Pinpoint the cell where the given text exists, returning its [x, y] midpoint coordinate. 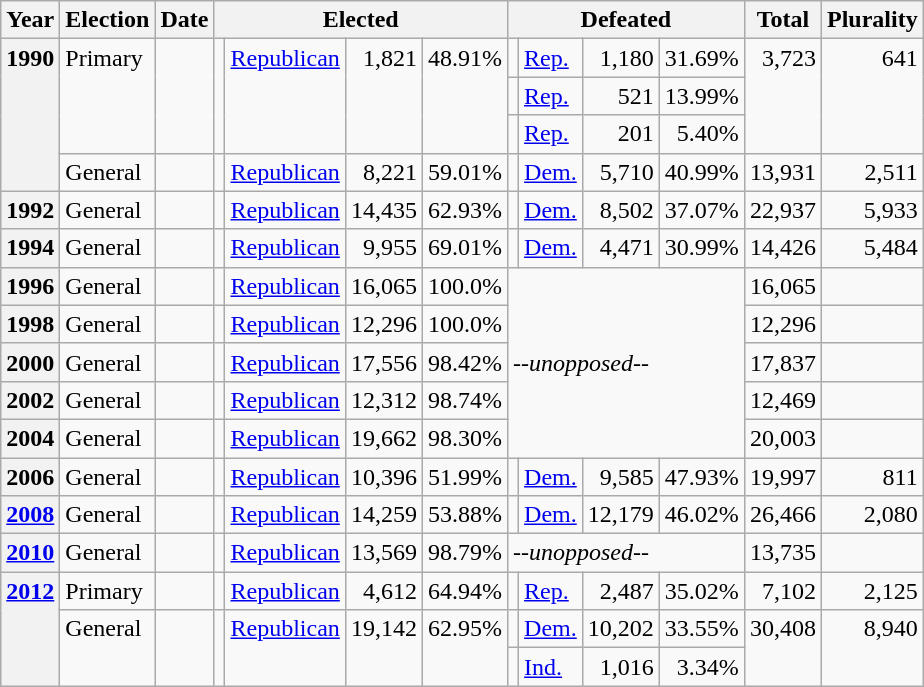
8,940 [872, 648]
1994 [30, 248]
98.79% [464, 553]
Total [782, 20]
35.02% [702, 591]
12,469 [782, 400]
Plurality [872, 20]
7,102 [782, 591]
13.99% [702, 96]
1990 [30, 115]
62.93% [464, 210]
Election [108, 20]
69.01% [464, 248]
201 [620, 134]
13,735 [782, 553]
13,569 [384, 553]
Ind. [551, 667]
4,612 [384, 591]
2,080 [872, 515]
13,931 [782, 172]
26,466 [782, 515]
8,221 [384, 172]
641 [872, 96]
14,435 [384, 210]
2,125 [872, 591]
33.55% [702, 629]
30.99% [702, 248]
17,556 [384, 362]
51.99% [464, 477]
5,933 [872, 210]
2006 [30, 477]
9,585 [620, 477]
1,180 [620, 58]
5,710 [620, 172]
62.95% [464, 648]
2008 [30, 515]
8,502 [620, 210]
1996 [30, 286]
1,821 [384, 96]
19,142 [384, 648]
Year [30, 20]
31.69% [702, 58]
1,016 [620, 667]
5,484 [872, 248]
2010 [30, 553]
53.88% [464, 515]
811 [872, 477]
40.99% [702, 172]
2000 [30, 362]
98.30% [464, 438]
Date [184, 20]
20,003 [782, 438]
14,426 [782, 248]
3,723 [782, 96]
2004 [30, 438]
17,837 [782, 362]
98.74% [464, 400]
2,511 [872, 172]
64.94% [464, 591]
47.93% [702, 477]
12,312 [384, 400]
19,662 [384, 438]
2002 [30, 400]
37.07% [702, 210]
30,408 [782, 648]
1992 [30, 210]
22,937 [782, 210]
5.40% [702, 134]
12,179 [620, 515]
98.42% [464, 362]
46.02% [702, 515]
14,259 [384, 515]
Defeated [626, 20]
3.34% [702, 667]
10,202 [620, 629]
48.91% [464, 96]
4,471 [620, 248]
521 [620, 96]
1998 [30, 324]
Elected [361, 20]
9,955 [384, 248]
2012 [30, 629]
10,396 [384, 477]
19,997 [782, 477]
59.01% [464, 172]
2,487 [620, 591]
